Return (X, Y) of the center of cell containing provided text 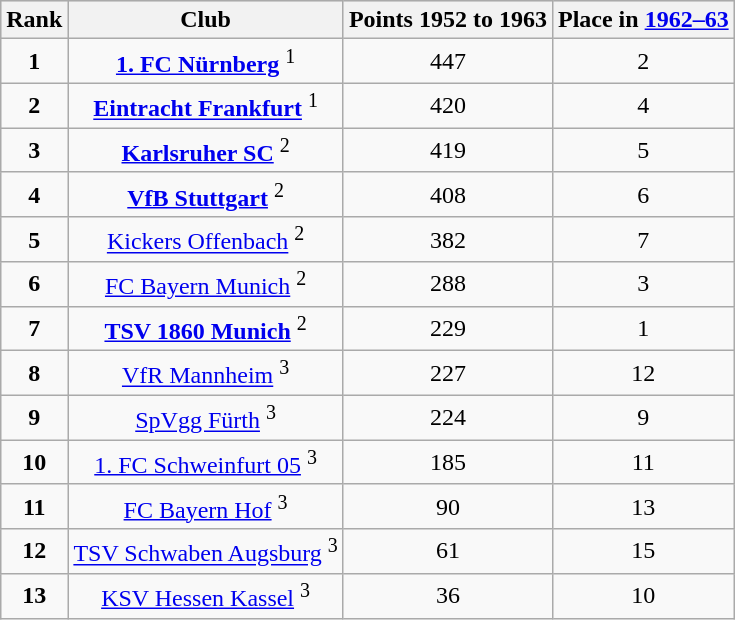
Points 1952 to 1963 (448, 20)
Place in 1962–63 (643, 20)
Rank (34, 20)
227 (448, 374)
KSV Hessen Kassel 3 (206, 596)
SpVgg Fürth 3 (206, 418)
420 (448, 106)
Club (206, 20)
FC Bayern Hof 3 (206, 506)
185 (448, 462)
36 (448, 596)
15 (643, 552)
8 (34, 374)
90 (448, 506)
1. FC Schweinfurt 05 3 (206, 462)
229 (448, 328)
419 (448, 150)
VfR Mannheim 3 (206, 374)
447 (448, 62)
Kickers Offenbach 2 (206, 240)
408 (448, 194)
TSV Schwaben Augsburg 3 (206, 552)
61 (448, 552)
1. FC Nürnberg 1 (206, 62)
382 (448, 240)
Eintracht Frankfurt 1 (206, 106)
224 (448, 418)
VfB Stuttgart 2 (206, 194)
Karlsruher SC 2 (206, 150)
288 (448, 284)
FC Bayern Munich 2 (206, 284)
TSV 1860 Munich 2 (206, 328)
